Return the [x, y] coordinate for the center point of the cell that contains the specified text.  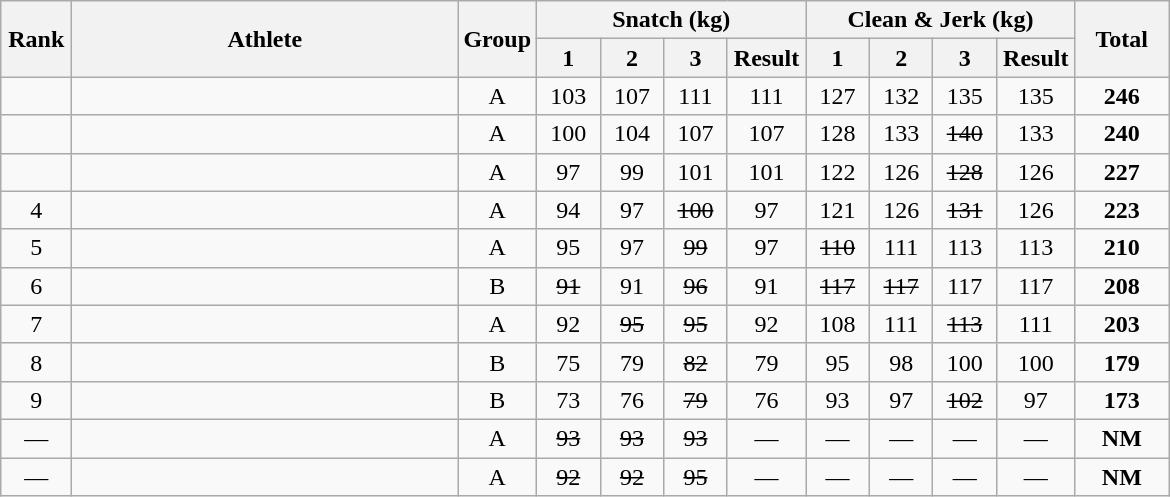
122 [838, 172]
Rank [36, 39]
82 [696, 362]
75 [569, 362]
223 [1122, 210]
240 [1122, 134]
9 [36, 400]
Athlete [265, 39]
179 [1122, 362]
127 [838, 96]
102 [965, 400]
104 [632, 134]
6 [36, 286]
96 [696, 286]
103 [569, 96]
8 [36, 362]
73 [569, 400]
7 [36, 324]
Total [1122, 39]
Snatch (kg) [672, 20]
108 [838, 324]
140 [965, 134]
Group [498, 39]
132 [901, 96]
94 [569, 210]
208 [1122, 286]
203 [1122, 324]
227 [1122, 172]
173 [1122, 400]
98 [901, 362]
4 [36, 210]
5 [36, 248]
246 [1122, 96]
210 [1122, 248]
Clean & Jerk (kg) [940, 20]
110 [838, 248]
131 [965, 210]
121 [838, 210]
